Output the (X, Y) coordinate of the center of the cell containing the given text.  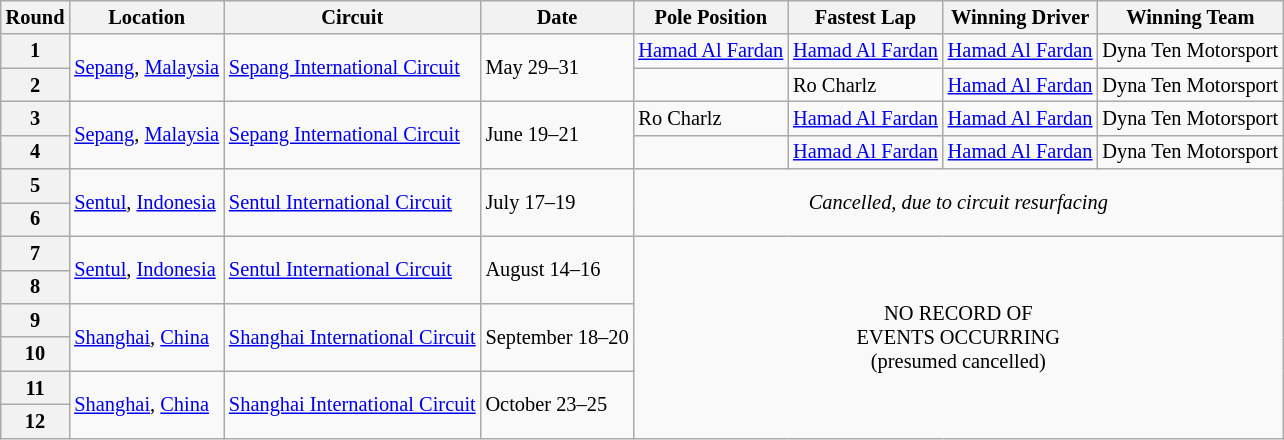
June 19–21 (558, 134)
Winning Team (1190, 17)
2 (36, 85)
11 (36, 388)
12 (36, 421)
August 14–16 (558, 270)
Circuit (352, 17)
July 17–19 (558, 202)
5 (36, 186)
8 (36, 287)
NO RECORD OFEVENTS OCCURRING(presumed cancelled) (958, 337)
6 (36, 219)
9 (36, 320)
Cancelled, due to circuit resurfacing (958, 202)
May 29–31 (558, 68)
7 (36, 253)
Location (146, 17)
10 (36, 354)
October 23–25 (558, 404)
Pole Position (710, 17)
4 (36, 152)
1 (36, 51)
September 18–20 (558, 336)
3 (36, 118)
Winning Driver (1020, 17)
Round (36, 17)
Fastest Lap (866, 17)
Date (558, 17)
